Return (X, Y) of the center of cell containing provided text 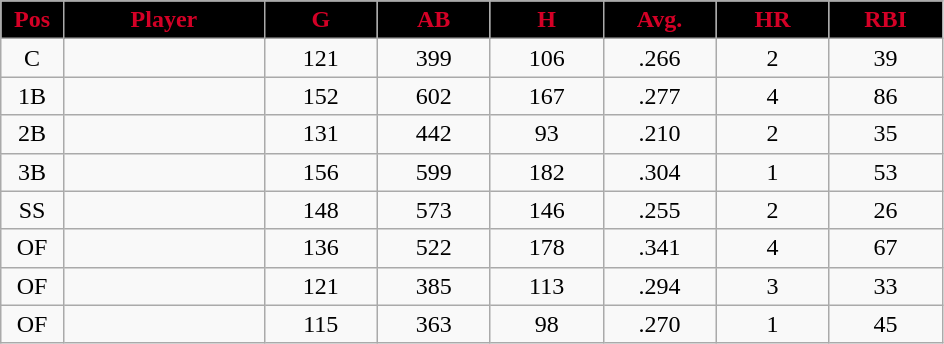
522 (434, 248)
.270 (660, 324)
.277 (660, 96)
3 (772, 286)
152 (320, 96)
3B (32, 172)
146 (546, 210)
599 (434, 172)
156 (320, 172)
.304 (660, 172)
182 (546, 172)
.255 (660, 210)
.266 (660, 58)
363 (434, 324)
Avg. (660, 20)
93 (546, 134)
Player (164, 20)
573 (434, 210)
45 (886, 324)
67 (886, 248)
115 (320, 324)
113 (546, 286)
98 (546, 324)
.210 (660, 134)
Pos (32, 20)
53 (886, 172)
33 (886, 286)
AB (434, 20)
602 (434, 96)
.341 (660, 248)
167 (546, 96)
178 (546, 248)
2B (32, 134)
G (320, 20)
442 (434, 134)
35 (886, 134)
148 (320, 210)
399 (434, 58)
26 (886, 210)
1B (32, 96)
385 (434, 286)
106 (546, 58)
C (32, 58)
39 (886, 58)
136 (320, 248)
H (546, 20)
.294 (660, 286)
HR (772, 20)
86 (886, 96)
131 (320, 134)
RBI (886, 20)
SS (32, 210)
